Detect which cell encompasses the target text, then output its [x, y] center coordinate. 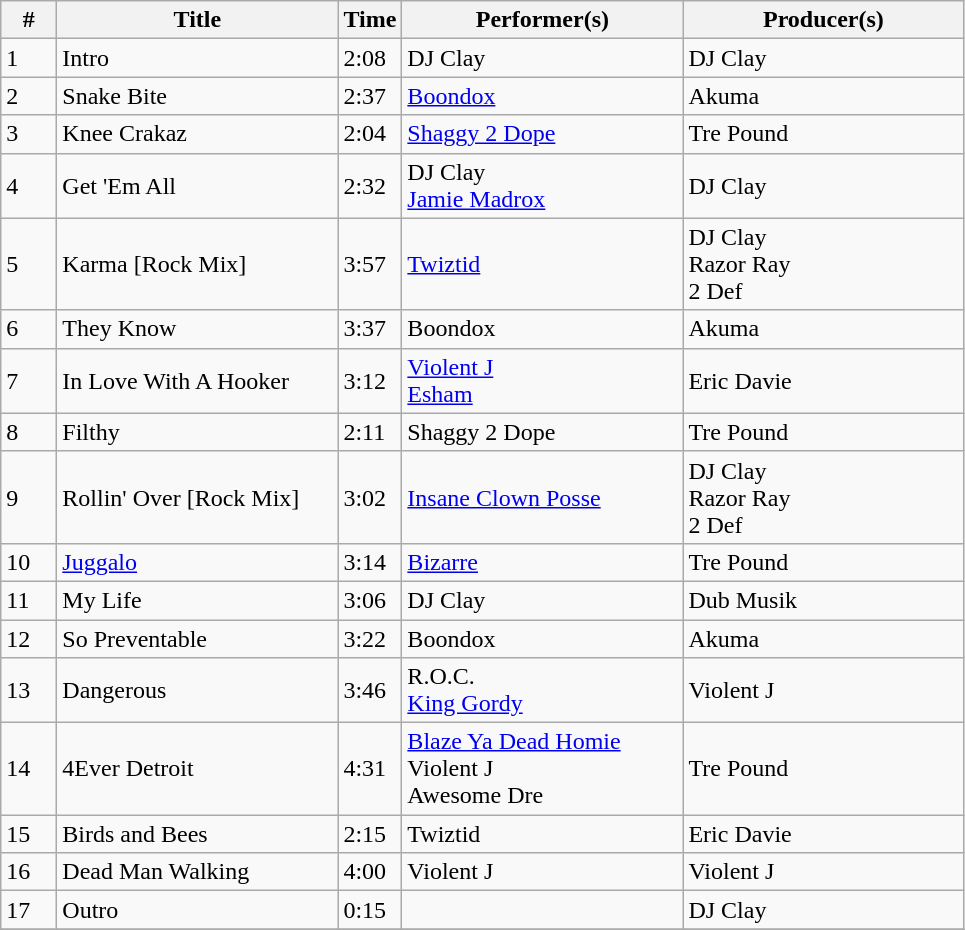
9 [29, 497]
Producer(s) [824, 20]
Time [370, 20]
Get 'Em All [198, 186]
2:37 [370, 96]
1 [29, 58]
Violent JEsham [542, 380]
2:04 [370, 134]
R.O.C.King Gordy [542, 690]
In Love With A Hooker [198, 380]
3:57 [370, 264]
2:15 [370, 834]
17 [29, 910]
15 [29, 834]
3:22 [370, 639]
So Preventable [198, 639]
12 [29, 639]
Blaze Ya Dead HomieViolent JAwesome Dre [542, 769]
10 [29, 562]
Outro [198, 910]
13 [29, 690]
2:08 [370, 58]
Birds and Bees [198, 834]
Juggalo [198, 562]
3:14 [370, 562]
3:37 [370, 329]
Snake Bite [198, 96]
# [29, 20]
4:31 [370, 769]
2:32 [370, 186]
My Life [198, 600]
Knee Crakaz [198, 134]
DJ ClayJamie Madrox [542, 186]
14 [29, 769]
3:06 [370, 600]
Karma [Rock Mix] [198, 264]
Intro [198, 58]
16 [29, 872]
They Know [198, 329]
3 [29, 134]
6 [29, 329]
5 [29, 264]
Dangerous [198, 690]
Filthy [198, 432]
2:11 [370, 432]
4 [29, 186]
3:02 [370, 497]
Insane Clown Posse [542, 497]
2 [29, 96]
4Ever Detroit [198, 769]
3:12 [370, 380]
Title [198, 20]
Bizarre [542, 562]
Dub Musik [824, 600]
11 [29, 600]
3:46 [370, 690]
Rollin' Over [Rock Mix] [198, 497]
Dead Man Walking [198, 872]
Performer(s) [542, 20]
8 [29, 432]
4:00 [370, 872]
7 [29, 380]
0:15 [370, 910]
